Provide the (X, Y) coordinate of the cell's center where the given text is located.  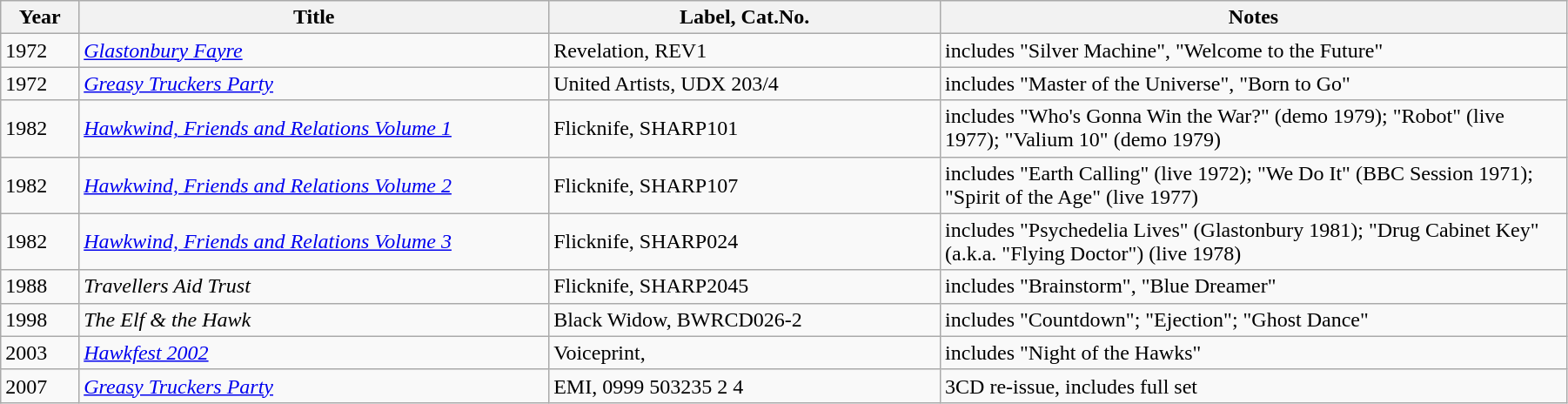
Hawkwind, Friends and Relations Volume 1 (314, 129)
Black Widow, BWRCD026-2 (745, 320)
Revelation, REV1 (745, 50)
Year (40, 17)
Glastonbury Fayre (314, 50)
Voiceprint, (745, 353)
3CD re-issue, includes full set (1254, 386)
Title (314, 17)
includes "Who's Gonna Win the War?" (demo 1979); "Robot" (live 1977); "Valium 10" (demo 1979) (1254, 129)
Flicknife, SHARP2045 (745, 286)
Travellers Aid Trust (314, 286)
2003 (40, 353)
Hawkwind, Friends and Relations Volume 3 (314, 242)
Label, Cat.No. (745, 17)
EMI, 0999 503235 2 4 (745, 386)
Flicknife, SHARP107 (745, 185)
United Artists, UDX 203/4 (745, 84)
includes "Brainstorm", "Blue Dreamer" (1254, 286)
The Elf & the Hawk (314, 320)
Flicknife, SHARP101 (745, 129)
Hawkfest 2002 (314, 353)
Flicknife, SHARP024 (745, 242)
2007 (40, 386)
Hawkwind, Friends and Relations Volume 2 (314, 185)
includes "Night of the Hawks" (1254, 353)
1998 (40, 320)
Notes (1254, 17)
includes "Earth Calling" (live 1972); "We Do It" (BBC Session 1971); "Spirit of the Age" (live 1977) (1254, 185)
includes "Countdown"; "Ejection"; "Ghost Dance" (1254, 320)
includes "Master of the Universe", "Born to Go" (1254, 84)
includes "Psychedelia Lives" (Glastonbury 1981); "Drug Cabinet Key" (a.k.a. "Flying Doctor") (live 1978) (1254, 242)
1988 (40, 286)
includes "Silver Machine", "Welcome to the Future" (1254, 50)
